Pinpoint the cell where the given text exists, returning its (X, Y) midpoint coordinate. 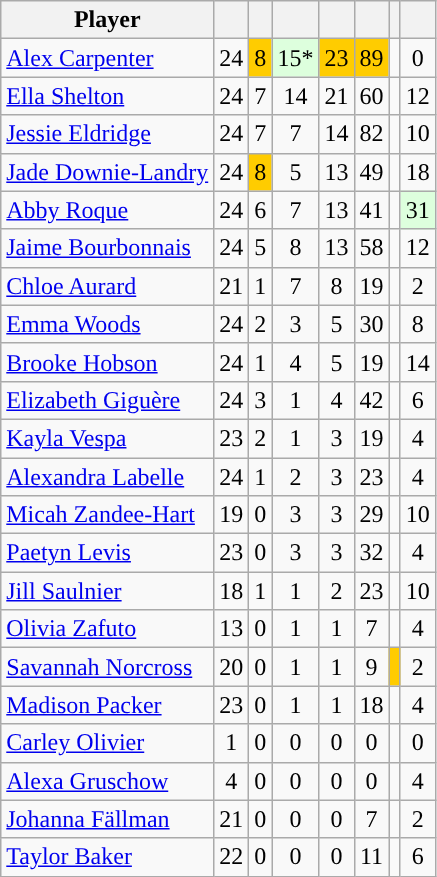
Jade Downie-Landry (108, 172)
29 (372, 515)
Carley Olivier (108, 743)
82 (372, 134)
Emma Woods (108, 324)
Alex Carpenter (108, 58)
Taylor Baker (108, 857)
9 (372, 667)
58 (372, 248)
Ella Shelton (108, 96)
Abby Roque (108, 210)
Micah Zandee-Hart (108, 515)
Kayla Vespa (108, 438)
Johanna Fällman (108, 819)
Paetyn Levis (108, 553)
41 (372, 210)
Jill Saulnier (108, 591)
31 (418, 210)
89 (372, 58)
Jaime Bourbonnais (108, 248)
Brooke Hobson (108, 362)
Elizabeth Giguère (108, 400)
11 (372, 857)
20 (232, 667)
22 (232, 857)
Madison Packer (108, 705)
Alexa Gruschow (108, 781)
Olivia Zafuto (108, 629)
Savannah Norcross (108, 667)
Player (108, 20)
42 (372, 400)
Alexandra Labelle (108, 477)
Chloe Aurard (108, 286)
Jessie Eldridge (108, 134)
15* (296, 58)
30 (372, 324)
60 (372, 96)
49 (372, 172)
32 (372, 553)
